Identify which cell holds the provided text, then report its [x, y] central coordinate. 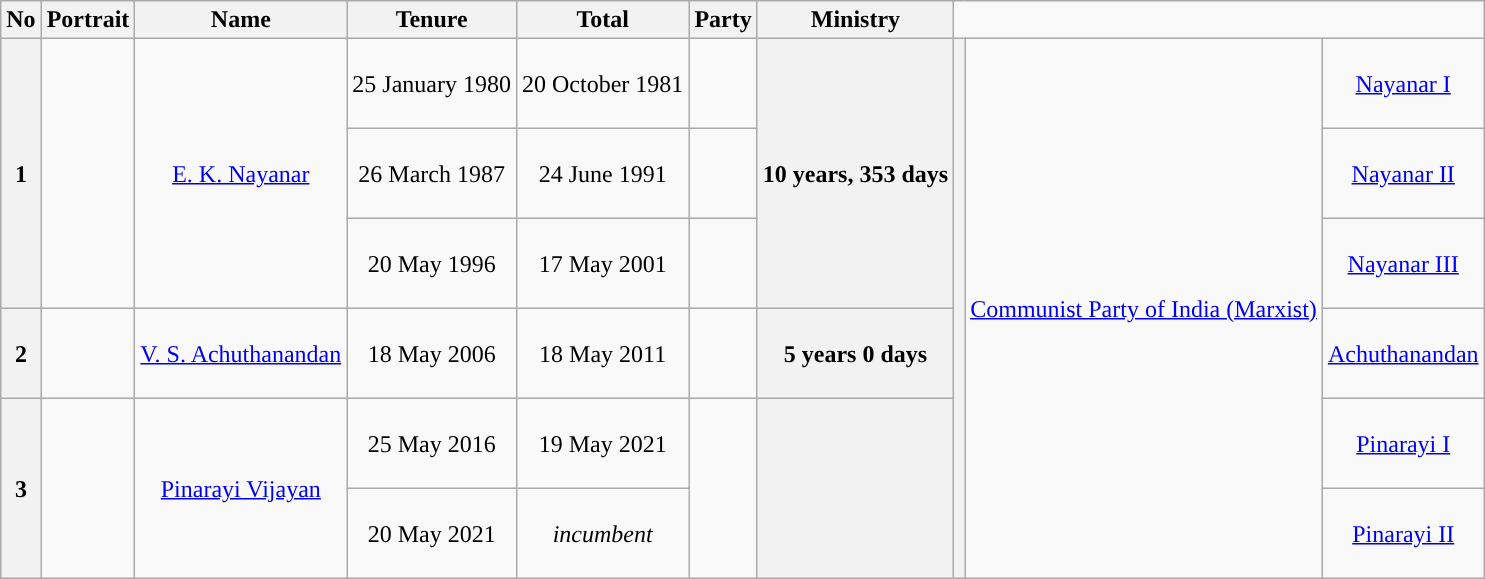
18 May 2011 [602, 354]
E. K. Nayanar [241, 174]
Party [723, 20]
25 May 2016 [432, 444]
Ministry [855, 20]
20 October 1981 [602, 84]
20 May 2021 [432, 534]
18 May 2006 [432, 354]
17 May 2001 [602, 264]
No [21, 20]
Portrait [88, 20]
24 June 1991 [602, 174]
3 [21, 489]
25 January 1980 [432, 84]
10 years, 353 days [855, 174]
5 years 0 days [855, 354]
Pinarayi I [1403, 444]
2 [21, 354]
Communist Party of India (Marxist) [1144, 309]
Pinarayi Vijayan [241, 489]
Name [241, 20]
Nayanar II [1403, 174]
Achuthanandan [1403, 354]
Nayanar III [1403, 264]
Total [602, 20]
1 [21, 174]
Nayanar I [1403, 84]
Tenure [432, 20]
Pinarayi II [1403, 534]
26 March 1987 [432, 174]
19 May 2021 [602, 444]
incumbent [602, 534]
V. S. Achuthanandan [241, 354]
20 May 1996 [432, 264]
